Search for the cell housing the specified text and yield its (X, Y) center coordinate. 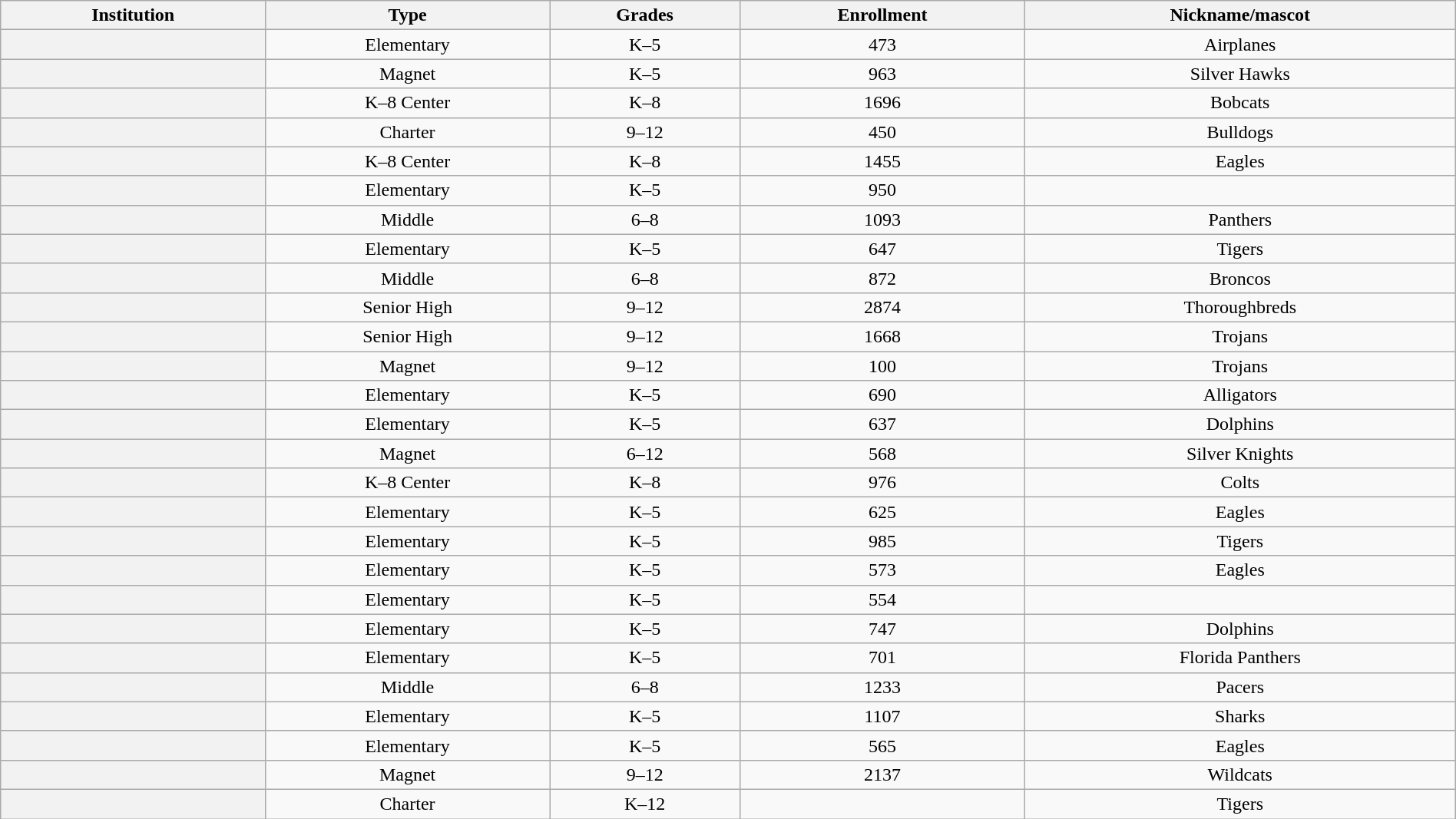
6–12 (645, 454)
Thoroughbreds (1239, 307)
565 (883, 745)
1455 (883, 161)
Bobcats (1239, 103)
450 (883, 132)
747 (883, 629)
976 (883, 483)
K–12 (645, 804)
Panthers (1239, 220)
Silver Knights (1239, 454)
Nickname/mascot (1239, 15)
2874 (883, 307)
Colts (1239, 483)
637 (883, 424)
568 (883, 454)
872 (883, 278)
Pacers (1239, 687)
Grades (645, 15)
554 (883, 599)
Institution (134, 15)
Broncos (1239, 278)
Silver Hawks (1239, 74)
Florida Panthers (1239, 658)
Bulldogs (1239, 132)
625 (883, 512)
647 (883, 249)
1696 (883, 103)
2137 (883, 774)
1668 (883, 336)
1093 (883, 220)
Type (408, 15)
473 (883, 45)
950 (883, 190)
1107 (883, 716)
985 (883, 541)
1233 (883, 687)
573 (883, 570)
100 (883, 366)
690 (883, 395)
Airplanes (1239, 45)
Alligators (1239, 395)
963 (883, 74)
Sharks (1239, 716)
Enrollment (883, 15)
701 (883, 658)
Wildcats (1239, 774)
